For the text-containing cell, return its midpoint in (X, Y) coordinate format. 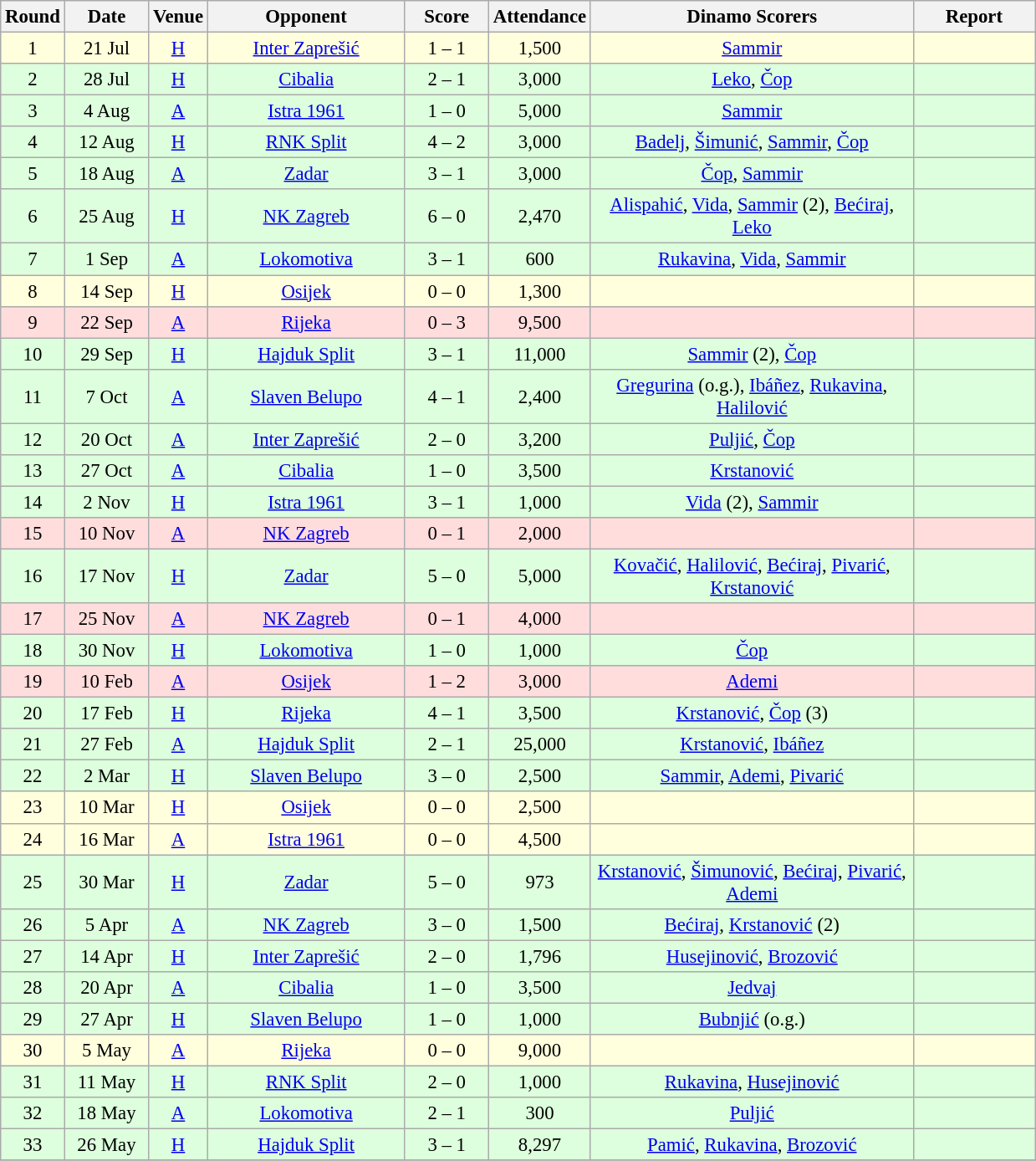
20 Apr (107, 988)
27 Feb (107, 744)
30 (33, 1051)
30 Nov (107, 651)
16 Mar (107, 839)
4 (33, 142)
29 (33, 1019)
10 Nov (107, 534)
Alispahić, Vida, Sammir (2), Bećiraj, Leko (752, 216)
19 (33, 682)
Round (33, 17)
14 Apr (107, 956)
15 (33, 534)
1 Sep (107, 259)
5 (33, 174)
25 Aug (107, 216)
17 (33, 619)
Leko, Čop (752, 79)
Puljić (752, 1113)
24 (33, 839)
7 (33, 259)
18 May (107, 1113)
2,000 (540, 534)
Sammir (2), Čop (752, 354)
Vida (2), Sammir (752, 502)
22 Sep (107, 322)
Venue (179, 17)
26 (33, 924)
18 (33, 651)
Attendance (540, 17)
30 Mar (107, 882)
27 (33, 956)
21 Jul (107, 49)
1,300 (540, 291)
16 (33, 575)
600 (540, 259)
1 – 2 (447, 682)
12 (33, 439)
Pamić, Rukavina, Brozović (752, 1145)
33 (33, 1145)
25,000 (540, 744)
18 Aug (107, 174)
22 (33, 776)
Rukavina, Vida, Sammir (752, 259)
9 (33, 322)
Krstanović, Čop (3) (752, 713)
2 Nov (107, 502)
Rukavina, Husejinović (752, 1082)
7 Oct (107, 396)
8 (33, 291)
Ademi (752, 682)
2,470 (540, 216)
2 (33, 79)
10 Mar (107, 808)
Gregurina (o.g.), Ibáñez, Rukavina, Halilović (752, 396)
1 – 1 (447, 49)
3,200 (540, 439)
11,000 (540, 354)
Čop (752, 651)
Score (447, 17)
28 Jul (107, 79)
Opponent (306, 17)
300 (540, 1113)
14 Sep (107, 291)
9,000 (540, 1051)
4,500 (540, 839)
31 (33, 1082)
27 Oct (107, 471)
Badelj, Šimunić, Sammir, Čop (752, 142)
Kovačić, Halilović, Bećiraj, Pivarić, Krstanović (752, 575)
Čop, Sammir (752, 174)
Krstanović, Šimunović, Bećiraj, Pivarić, Ademi (752, 882)
0 – 3 (447, 322)
1 (33, 49)
2,400 (540, 396)
23 (33, 808)
26 May (107, 1145)
4 – 2 (447, 142)
21 (33, 744)
17 Nov (107, 575)
9,500 (540, 322)
Report (974, 17)
32 (33, 1113)
27 Apr (107, 1019)
10 (33, 354)
29 Sep (107, 354)
Sammir, Ademi, Pivarić (752, 776)
10 Feb (107, 682)
2 Mar (107, 776)
25 Nov (107, 619)
6 – 0 (447, 216)
5 May (107, 1051)
3 (33, 111)
14 (33, 502)
4,000 (540, 619)
Husejinović, Brozović (752, 956)
5 Apr (107, 924)
6 (33, 216)
11 May (107, 1082)
Krstanović, Ibáñez (752, 744)
Puljić, Čop (752, 439)
8,297 (540, 1145)
17 Feb (107, 713)
1,796 (540, 956)
28 (33, 988)
4 Aug (107, 111)
20 (33, 713)
Dinamo Scorers (752, 17)
Date (107, 17)
20 Oct (107, 439)
973 (540, 882)
13 (33, 471)
Krstanović (752, 471)
Jedvaj (752, 988)
12 Aug (107, 142)
25 (33, 882)
11 (33, 396)
Bubnjić (o.g.) (752, 1019)
Bećiraj, Krstanović (2) (752, 924)
